Find where the given text appears and provide that cell's center as (x, y) coordinate. 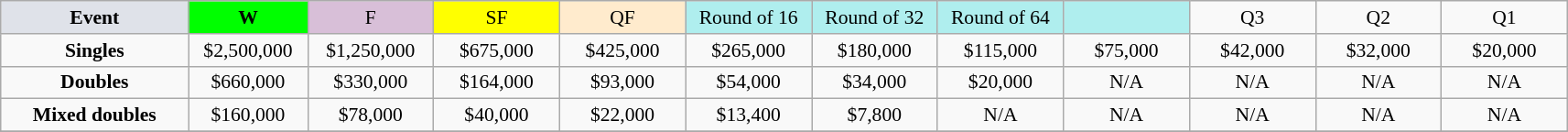
$164,000 (497, 82)
$660,000 (248, 82)
$675,000 (497, 50)
Doubles (95, 82)
$42,000 (1252, 50)
Q2 (1379, 17)
Round of 32 (874, 17)
$78,000 (371, 115)
Round of 16 (749, 17)
W (248, 17)
$75,000 (1127, 50)
Q3 (1252, 17)
$54,000 (749, 82)
QF (622, 17)
$425,000 (622, 50)
$40,000 (497, 115)
$160,000 (248, 115)
$330,000 (371, 82)
$22,000 (622, 115)
Round of 64 (1000, 17)
Singles (95, 50)
$32,000 (1379, 50)
$115,000 (1000, 50)
$13,400 (749, 115)
$93,000 (622, 82)
Q1 (1505, 17)
Event (95, 17)
F (371, 17)
$7,800 (874, 115)
$1,250,000 (371, 50)
$265,000 (749, 50)
$34,000 (874, 82)
$180,000 (874, 50)
$2,500,000 (248, 50)
Mixed doubles (95, 115)
SF (497, 17)
